Determine the (X, Y) coordinate at the center of the cell enclosing the given text.  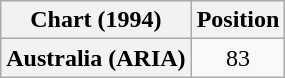
83 (238, 58)
Position (238, 20)
Chart (1994) (96, 20)
Australia (ARIA) (96, 58)
